Scan for the cell matching the given text and deliver its (x, y) coordinate at center. 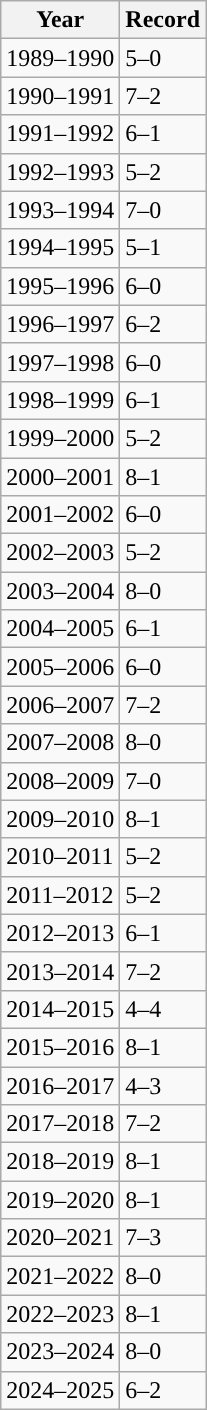
1996–1997 (60, 324)
2014–2015 (60, 1009)
1990–1991 (60, 96)
2018–2019 (60, 1162)
2016–2017 (60, 1085)
1998–1999 (60, 400)
1991–1992 (60, 134)
4–3 (163, 1085)
4–4 (163, 1009)
1999–2000 (60, 438)
5–0 (163, 58)
2015–2016 (60, 1047)
5–1 (163, 248)
Year (60, 20)
2023–2024 (60, 1352)
2011–2012 (60, 895)
1989–1990 (60, 58)
2010–2011 (60, 857)
2008–2009 (60, 781)
2020–2021 (60, 1238)
2004–2005 (60, 629)
1992–1993 (60, 172)
2024–2025 (60, 1390)
2000–2001 (60, 477)
Record (163, 20)
2009–2010 (60, 819)
1995–1996 (60, 286)
2019–2020 (60, 1200)
2017–2018 (60, 1124)
1997–1998 (60, 362)
7–3 (163, 1238)
2006–2007 (60, 705)
1994–1995 (60, 248)
2002–2003 (60, 553)
1993–1994 (60, 210)
2005–2006 (60, 667)
2013–2014 (60, 971)
2012–2013 (60, 933)
2021–2022 (60, 1276)
2007–2008 (60, 743)
2003–2004 (60, 591)
2001–2002 (60, 515)
2022–2023 (60, 1314)
